For the text-containing cell, return its midpoint in (x, y) coordinate format. 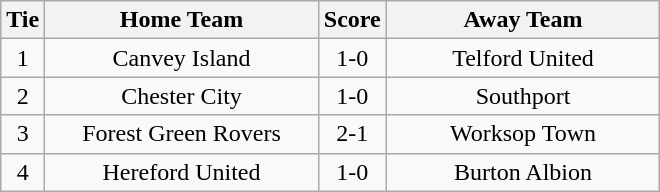
Southport (523, 96)
4 (23, 172)
Chester City (182, 96)
Worksop Town (523, 134)
2-1 (352, 134)
Score (352, 20)
Forest Green Rovers (182, 134)
1 (23, 58)
Burton Albion (523, 172)
Home Team (182, 20)
Telford United (523, 58)
3 (23, 134)
2 (23, 96)
Canvey Island (182, 58)
Tie (23, 20)
Away Team (523, 20)
Hereford United (182, 172)
